Detect which cell encompasses the target text, then output its (x, y) center coordinate. 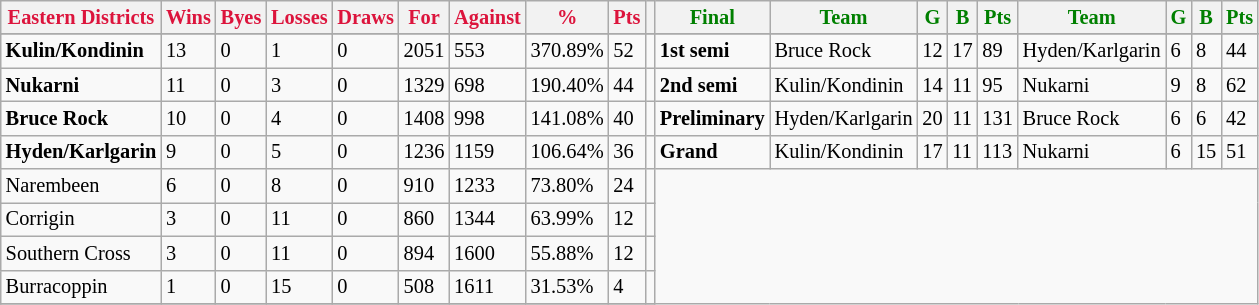
40 (626, 118)
51 (1240, 152)
910 (424, 186)
1233 (488, 186)
20 (932, 118)
894 (424, 253)
1408 (424, 118)
73.80% (568, 186)
Wins (188, 17)
Narembeen (81, 186)
Burracoppin (81, 287)
113 (998, 152)
Draws (365, 17)
13 (188, 51)
Corrigin (81, 219)
553 (488, 51)
2nd semi (712, 85)
Against (488, 17)
1159 (488, 152)
31.53% (568, 287)
42 (1240, 118)
998 (488, 118)
36 (626, 152)
95 (998, 85)
1st semi (712, 51)
Final (712, 17)
508 (424, 287)
1344 (488, 219)
1236 (424, 152)
63.99% (568, 219)
370.89% (568, 51)
Southern Cross (81, 253)
1600 (488, 253)
% (568, 17)
860 (424, 219)
24 (626, 186)
10 (188, 118)
62 (1240, 85)
Grand (712, 152)
Preliminary (712, 118)
14 (932, 85)
Byes (241, 17)
Losses (299, 17)
Eastern Districts (81, 17)
131 (998, 118)
For (424, 17)
141.08% (568, 118)
55.88% (568, 253)
5 (299, 152)
1611 (488, 287)
2051 (424, 51)
190.40% (568, 85)
1329 (424, 85)
698 (488, 85)
52 (626, 51)
106.64% (568, 152)
89 (998, 51)
